For the text-containing cell, return its midpoint in [X, Y] coordinate format. 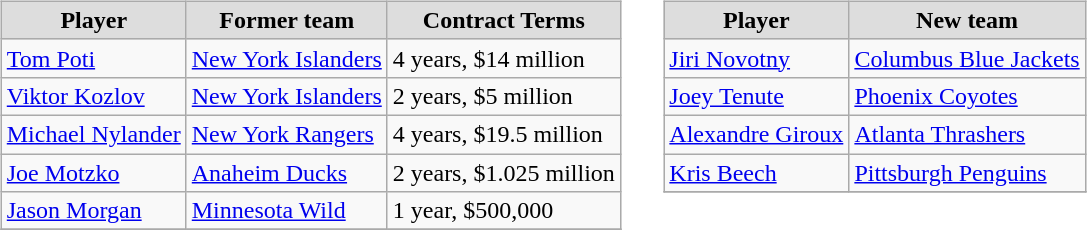
Joey Tenute [756, 96]
Anaheim Ducks [286, 173]
Atlanta Thrashers [967, 134]
New team [967, 20]
Contract Terms [504, 20]
Michael Nylander [94, 134]
Tom Poti [94, 58]
Alexandre Giroux [756, 134]
New York Rangers [286, 134]
Jason Morgan [94, 211]
2 years, $1.025 million [504, 173]
Viktor Kozlov [94, 96]
Minnesota Wild [286, 211]
1 year, $500,000 [504, 211]
Phoenix Coyotes [967, 96]
Pittsburgh Penguins [967, 173]
4 years, $19.5 million [504, 134]
4 years, $14 million [504, 58]
Former team [286, 20]
Jiri Novotny [756, 58]
Joe Motzko [94, 173]
Kris Beech [756, 173]
Columbus Blue Jackets [967, 58]
2 years, $5 million [504, 96]
